Identify which cell holds the provided text, then report its [x, y] central coordinate. 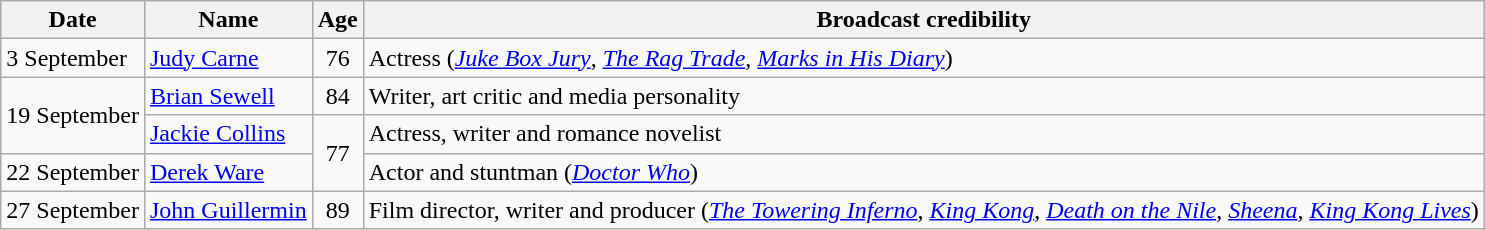
89 [338, 210]
Actor and stuntman (Doctor Who) [924, 172]
Brian Sewell [228, 96]
27 September [73, 210]
Actress (Juke Box Jury, The Rag Trade, Marks in His Diary) [924, 58]
Age [338, 20]
John Guillermin [228, 210]
84 [338, 96]
Writer, art critic and media personality [924, 96]
76 [338, 58]
Actress, writer and romance novelist [924, 134]
3 September [73, 58]
77 [338, 153]
Jackie Collins [228, 134]
Film director, writer and producer (The Towering Inferno, King Kong, Death on the Nile, Sheena, King Kong Lives) [924, 210]
22 September [73, 172]
Date [73, 20]
Name [228, 20]
Derek Ware [228, 172]
Broadcast credibility [924, 20]
19 September [73, 115]
Judy Carne [228, 58]
